Scan for the cell matching the given text and deliver its (X, Y) coordinate at center. 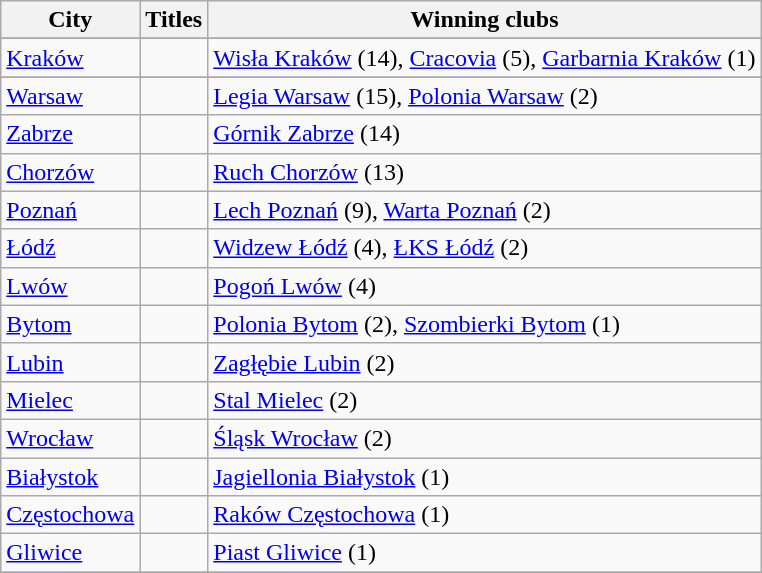
Lwów (70, 286)
Lubin (70, 362)
Warsaw (70, 96)
Zagłębie Lubin (2) (484, 362)
Gliwice (70, 553)
Polonia Bytom (2), Szombierki Bytom (1) (484, 324)
Górnik Zabrze (14) (484, 134)
Jagiellonia Białystok (1) (484, 477)
Chorzów (70, 172)
Bytom (70, 324)
Łódź (70, 248)
Stal Mielec (2) (484, 400)
City (70, 20)
Wrocław (70, 438)
Widzew Łódź (4), ŁKS Łódź (2) (484, 248)
Zabrze (70, 134)
Winning clubs (484, 20)
Częstochowa (70, 515)
Raków Częstochowa (1) (484, 515)
Śląsk Wrocław (2) (484, 438)
Pogoń Lwów (4) (484, 286)
Mielec (70, 400)
Wisła Kraków (14), Cracovia (5), Garbarnia Kraków (1) (484, 58)
Białystok (70, 477)
Legia Warsaw (15), Polonia Warsaw (2) (484, 96)
Kraków (70, 58)
Poznań (70, 210)
Lech Poznań (9), Warta Poznań (2) (484, 210)
Ruch Chorzów (13) (484, 172)
Titles (174, 20)
Piast Gliwice (1) (484, 553)
